Output the (X, Y) coordinate of the center of the cell containing the given text.  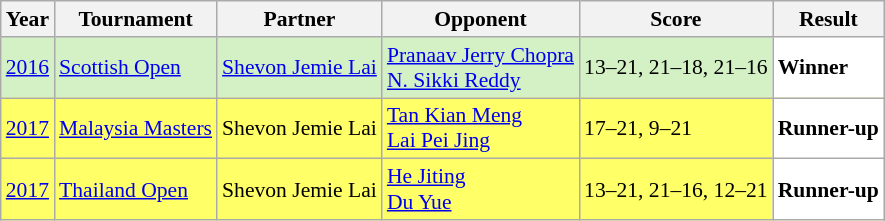
Scottish Open (136, 68)
Tournament (136, 19)
Partner (300, 19)
Score (676, 19)
13–21, 21–18, 21–16 (676, 68)
Winner (828, 68)
Tan Kian Meng Lai Pei Jing (480, 128)
17–21, 9–21 (676, 128)
Year (28, 19)
Result (828, 19)
Pranaav Jerry Chopra N. Sikki Reddy (480, 68)
13–21, 21–16, 12–21 (676, 190)
2016 (28, 68)
Thailand Open (136, 190)
Opponent (480, 19)
Malaysia Masters (136, 128)
He Jiting Du Yue (480, 190)
